Locate the cell with the specified text and output its [x, y] center coordinate. 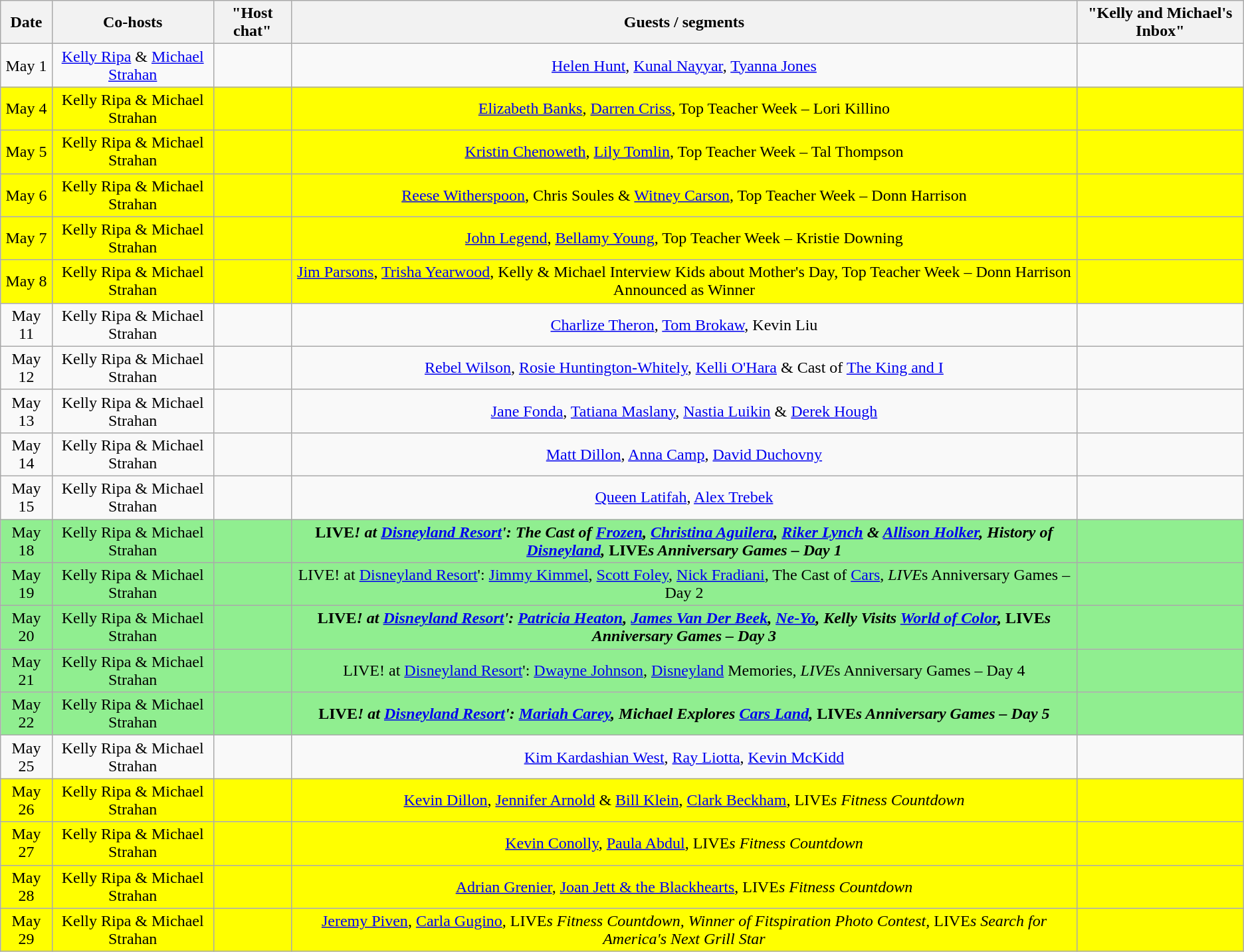
Helen Hunt, Kunal Nayyar, Tyanna Jones [684, 65]
Adrian Grenier, Joan Jett & the Blackhearts, LIVEs Fitness Countdown [684, 886]
Jim Parsons, Trisha Yearwood, Kelly & Michael Interview Kids about Mother's Day, Top Teacher Week – Donn Harrison Announced as Winner [684, 282]
Jeremy Piven, Carla Gugino, LIVEs Fitness Countdown, Winner of Fitspiration Photo Contest, LIVEs Search for America's Next Grill Star [684, 930]
Matt Dillon, Anna Camp, David Duchovny [684, 454]
May 13 [27, 411]
LIVE! at Disneyland Resort': Jimmy Kimmel, Scott Foley, Nick Fradiani, The Cast of Cars, LIVEs Anniversary Games – Day 2 [684, 585]
May 21 [27, 671]
Date [27, 23]
May 20 [27, 627]
Jane Fonda, Tatiana Maslany, Nastia Luikin & Derek Hough [684, 411]
May 4 [27, 109]
Charlize Theron, Tom Brokaw, Kevin Liu [684, 324]
Rebel Wilson, Rosie Huntington-Whitely, Kelli O'Hara & Cast of The King and I [684, 368]
May 6 [27, 195]
LIVE! at Disneyland Resort': Mariah Carey, Michael Explores Cars Land, LIVEs Anniversary Games – Day 5 [684, 714]
May 27 [27, 844]
Reese Witherspoon, Chris Soules & Witney Carson, Top Teacher Week – Donn Harrison [684, 195]
May 1 [27, 65]
"Host chat" [253, 23]
May 8 [27, 282]
May 25 [27, 757]
Guests / segments [684, 23]
Elizabeth Banks, Darren Criss, Top Teacher Week – Lori Killino [684, 109]
Co-hosts [133, 23]
May 22 [27, 714]
May 11 [27, 324]
May 14 [27, 454]
John Legend, Bellamy Young, Top Teacher Week – Kristie Downing [684, 238]
May 5 [27, 151]
"Kelly and Michael's Inbox" [1160, 23]
Kristin Chenoweth, Lily Tomlin, Top Teacher Week – Tal Thompson [684, 151]
May 15 [27, 497]
May 26 [27, 800]
May 29 [27, 930]
May 19 [27, 585]
Kim Kardashian West, Ray Liotta, Kevin McKidd [684, 757]
Queen Latifah, Alex Trebek [684, 497]
LIVE! at Disneyland Resort': Dwayne Johnson, Disneyland Memories, LIVEs Anniversary Games – Day 4 [684, 671]
May 7 [27, 238]
LIVE! at Disneyland Resort': Patricia Heaton, James Van Der Beek, Ne-Yo, Kelly Visits World of Color, LIVEs Anniversary Games – Day 3 [684, 627]
Kevin Dillon, Jennifer Arnold & Bill Klein, Clark Beckham, LIVEs Fitness Countdown [684, 800]
Kevin Conolly, Paula Abdul, LIVEs Fitness Countdown [684, 844]
May 18 [27, 541]
May 12 [27, 368]
May 28 [27, 886]
